Detect which cell encompasses the target text, then output its (X, Y) center coordinate. 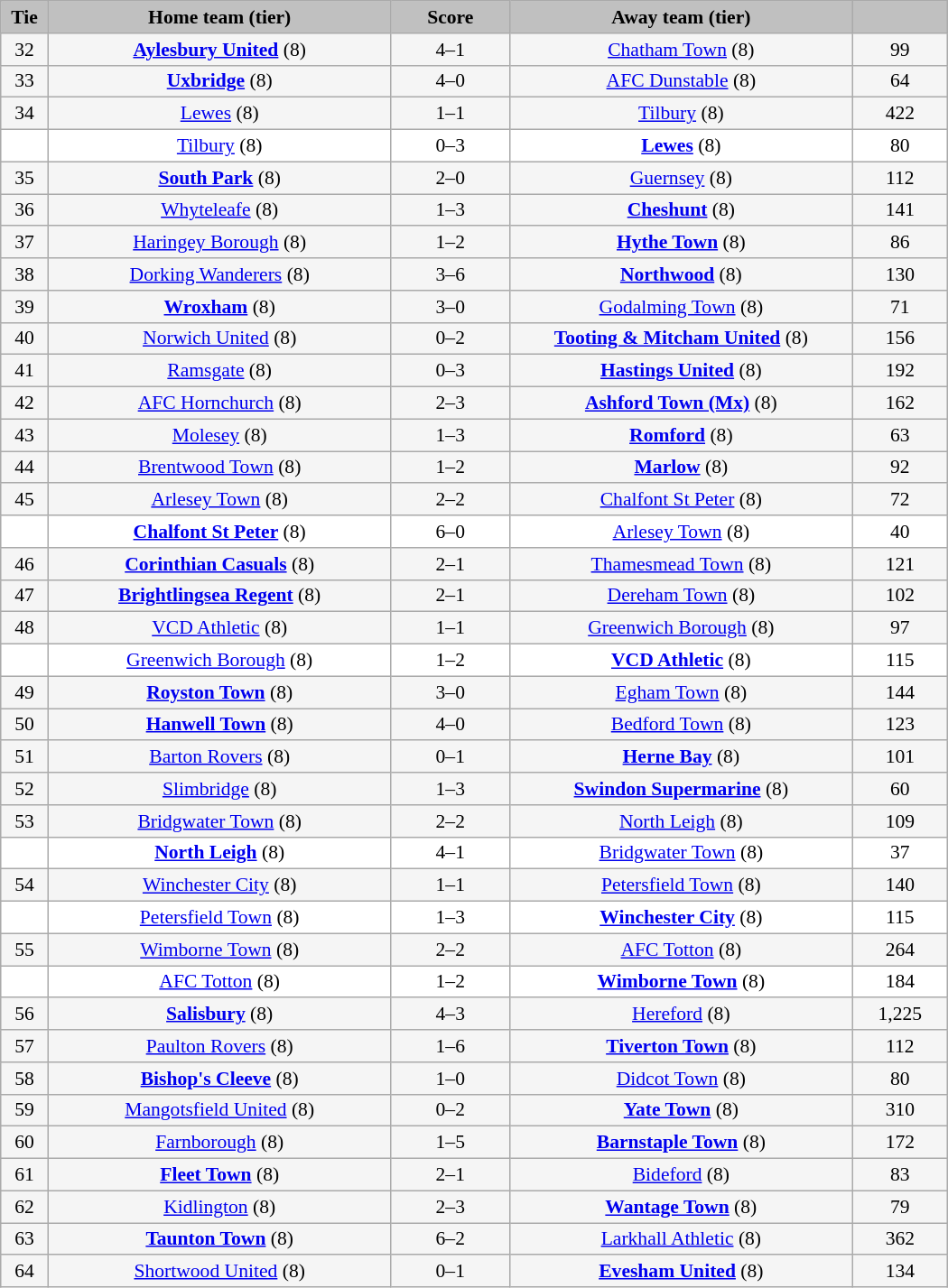
Paulton Rovers (8) (219, 1046)
Shortwood United (8) (219, 1272)
42 (24, 403)
1–0 (450, 1079)
AFC Dunstable (8) (681, 81)
Away team (tier) (681, 17)
102 (899, 596)
Bideford (8) (681, 1175)
71 (899, 307)
44 (24, 468)
55 (24, 950)
Marlow (8) (681, 468)
39 (24, 307)
264 (899, 950)
Mangotsfield United (8) (219, 1110)
51 (24, 757)
50 (24, 725)
47 (24, 596)
Uxbridge (8) (219, 81)
123 (899, 725)
Corinthian Casuals (8) (219, 564)
Salisbury (8) (219, 1015)
Bishop's Cleeve (8) (219, 1079)
Herne Bay (8) (681, 757)
121 (899, 564)
35 (24, 178)
62 (24, 1207)
Hythe Town (8) (681, 243)
97 (899, 628)
Molesey (8) (219, 435)
192 (899, 371)
Taunton Town (8) (219, 1239)
54 (24, 885)
32 (24, 50)
Dorking Wanderers (8) (219, 274)
Barnstaple Town (8) (681, 1143)
Northwood (8) (681, 274)
Larkhall Athletic (8) (681, 1239)
49 (24, 692)
Godalming Town (8) (681, 307)
79 (899, 1207)
2–0 (450, 178)
156 (899, 338)
Brightlingsea Regent (8) (219, 596)
Norwich United (8) (219, 338)
Tiverton Town (8) (681, 1046)
41 (24, 371)
4–3 (450, 1015)
Tie (24, 17)
South Park (8) (219, 178)
Evesham United (8) (681, 1272)
1–6 (450, 1046)
Hastings United (8) (681, 371)
43 (24, 435)
34 (24, 114)
Didcot Town (8) (681, 1079)
Cheshunt (8) (681, 210)
Score (450, 17)
109 (899, 821)
Brentwood Town (8) (219, 468)
83 (899, 1175)
58 (24, 1079)
92 (899, 468)
Hereford (8) (681, 1015)
Bedford Town (8) (681, 725)
Thamesmead Town (8) (681, 564)
56 (24, 1015)
46 (24, 564)
172 (899, 1143)
134 (899, 1272)
Whyteleafe (8) (219, 210)
6–2 (450, 1239)
86 (899, 243)
Barton Rovers (8) (219, 757)
1,225 (899, 1015)
3–6 (450, 274)
422 (899, 114)
53 (24, 821)
1–5 (450, 1143)
99 (899, 50)
362 (899, 1239)
141 (899, 210)
36 (24, 210)
Hanwell Town (8) (219, 725)
61 (24, 1175)
162 (899, 403)
101 (899, 757)
Royston Town (8) (219, 692)
Kidlington (8) (219, 1207)
52 (24, 789)
Dereham Town (8) (681, 596)
33 (24, 81)
Romford (8) (681, 435)
144 (899, 692)
38 (24, 274)
59 (24, 1110)
Tooting & Mitcham United (8) (681, 338)
Chatham Town (8) (681, 50)
Wroxham (8) (219, 307)
Slimbridge (8) (219, 789)
Home team (tier) (219, 17)
48 (24, 628)
57 (24, 1046)
Guernsey (8) (681, 178)
Ashford Town (Mx) (8) (681, 403)
Swindon Supermarine (8) (681, 789)
130 (899, 274)
Wantage Town (8) (681, 1207)
184 (899, 982)
Fleet Town (8) (219, 1175)
Egham Town (8) (681, 692)
Farnborough (8) (219, 1143)
140 (899, 885)
Aylesbury United (8) (219, 50)
45 (24, 500)
72 (899, 500)
310 (899, 1110)
Ramsgate (8) (219, 371)
6–0 (450, 532)
Haringey Borough (8) (219, 243)
AFC Hornchurch (8) (219, 403)
Yate Town (8) (681, 1110)
